From the cell containing the given text, extract its center point as (X, Y) coordinate. 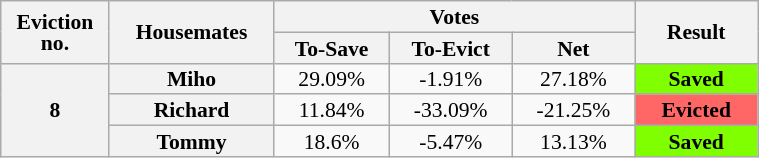
-21.25% (574, 110)
To-Evict (450, 48)
Eviction no. (55, 32)
Result (696, 32)
Net (574, 48)
27.18% (574, 78)
29.09% (332, 78)
11.84% (332, 110)
18.6% (332, 142)
-1.91% (450, 78)
Richard (192, 110)
Housemates (192, 32)
Miho (192, 78)
Evicted (696, 110)
-5.47% (450, 142)
Tommy (192, 142)
8 (55, 110)
-33.09% (450, 110)
Votes (454, 16)
To-Save (332, 48)
13.13% (574, 142)
